Extract the [X, Y] coordinate from the center of the cell holding the provided text.  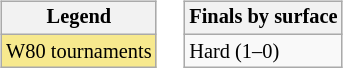
Finals by surface [263, 18]
Legend [78, 18]
Hard (1–0) [263, 51]
W80 tournaments [78, 51]
